Determine the [X, Y] coordinate at the center of the cell enclosing the given text.  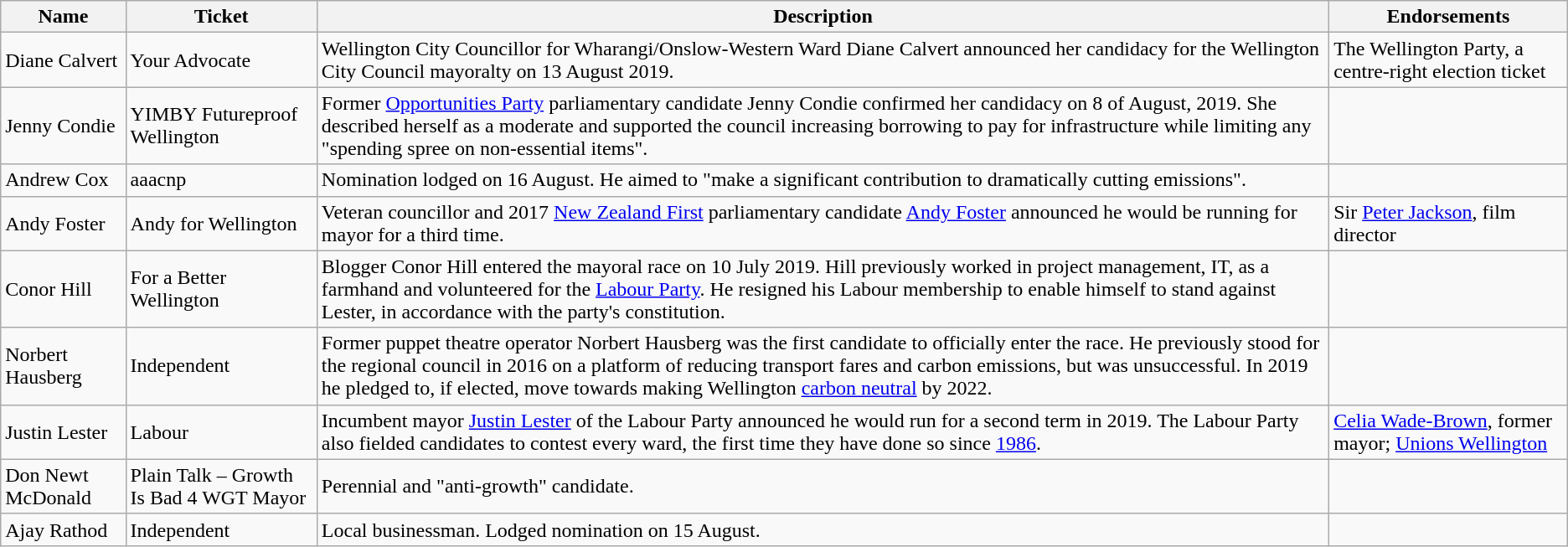
Nomination lodged on 16 August. He aimed to "make a significant contribution to dramatically cutting emissions". [823, 180]
Jenny Condie [64, 126]
Justin Lester [64, 432]
aaacnp [221, 180]
Description [823, 17]
Andrew Cox [64, 180]
Local businessman. Lodged nomination on 15 August. [823, 529]
Perennial and "anti-growth" candidate. [823, 486]
Andy for Wellington [221, 223]
Celia Wade-Brown, former mayor; Unions Wellington [1449, 432]
Diane Calvert [64, 60]
The Wellington Party, a centre-right election ticket [1449, 60]
Andy Foster [64, 223]
Norbert Hausberg [64, 366]
Name [64, 17]
Ajay Rathod [64, 529]
YIMBY Futureproof Wellington [221, 126]
Endorsements [1449, 17]
Veteran councillor and 2017 New Zealand First parliamentary candidate Andy Foster announced he would be running for mayor for a third time. [823, 223]
Ticket [221, 17]
Labour [221, 432]
Conor Hill [64, 289]
Your Advocate [221, 60]
Don Newt McDonald [64, 486]
Plain Talk – Growth Is Bad 4 WGT Mayor [221, 486]
Sir Peter Jackson, film director [1449, 223]
For a Better Wellington [221, 289]
